From the cell containing the given text, extract its center point as (x, y) coordinate. 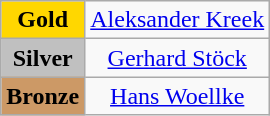
Gold (43, 20)
Silver (43, 58)
Gerhard Stöck (178, 58)
Aleksander Kreek (178, 20)
Hans Woellke (178, 96)
Bronze (43, 96)
